Determine the (x, y) coordinate at the center of the cell enclosing the given text.  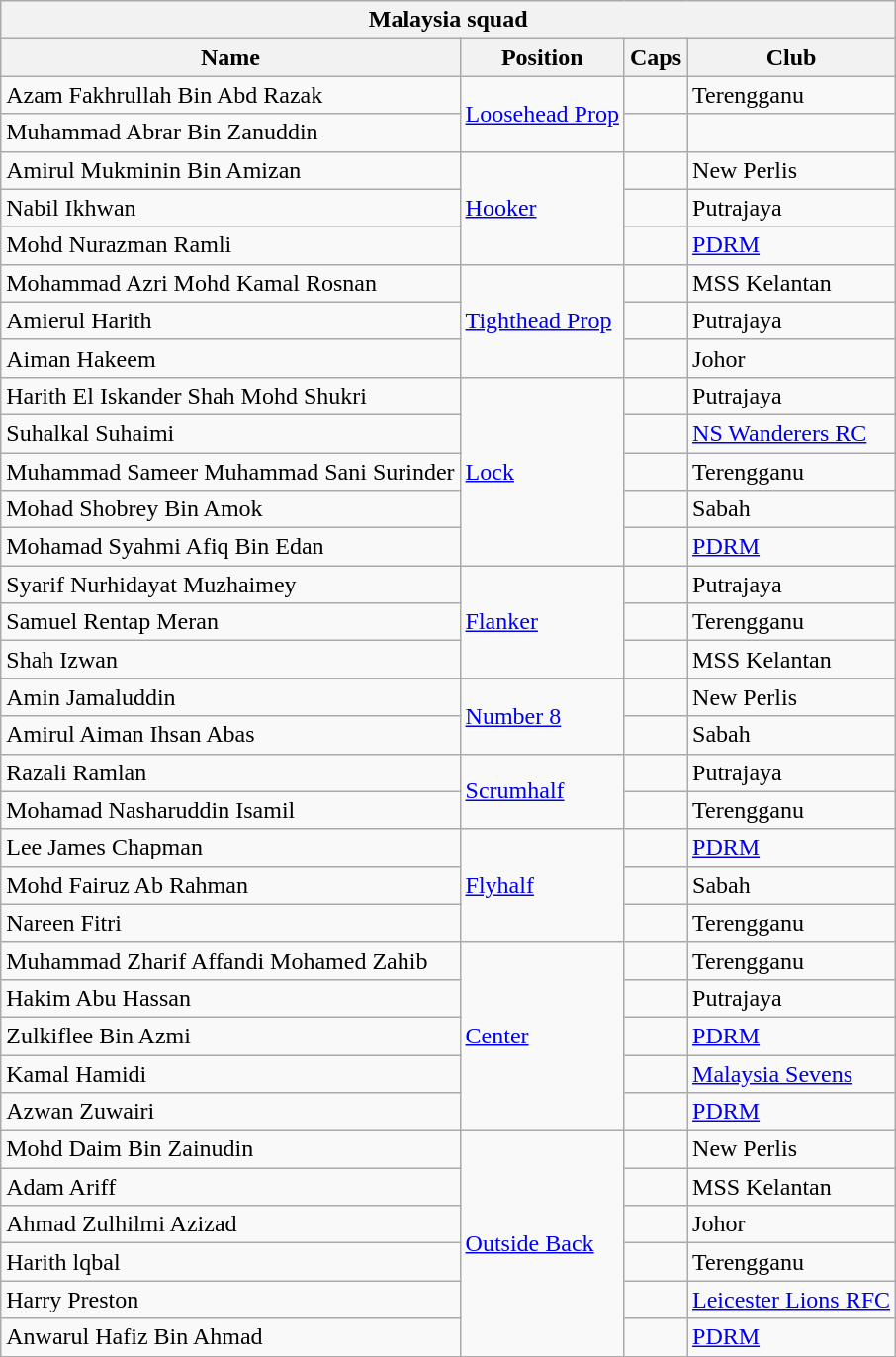
Name (230, 57)
Malaysia squad (449, 20)
Harith lqbal (230, 1262)
Suhalkal Suhaimi (230, 433)
Razali Ramlan (230, 772)
Muhammad Zharif Affandi Mohamed Zahib (230, 960)
Mohamad Nasharuddin Isamil (230, 810)
Mohammad Azri Mohd Kamal Rosnan (230, 283)
Aiman Hakeem (230, 358)
Muhammad Sameer Muhammad Sani Surinder (230, 472)
Scrumhalf (542, 791)
Shah Izwan (230, 660)
Leicester Lions RFC (791, 1300)
Mohd Nurazman Ramli (230, 245)
Center (542, 1036)
Anwarul Hafiz Bin Ahmad (230, 1337)
Number 8 (542, 716)
Amirul Aiman Ihsan Abas (230, 735)
NS Wanderers RC (791, 433)
Flanker (542, 622)
Mohad Shobrey Bin Amok (230, 509)
Syarif Nurhidayat Muzhaimey (230, 585)
Nareen Fitri (230, 923)
Tighthead Prop (542, 320)
Mohd Fairuz Ab Rahman (230, 885)
Adam Ariff (230, 1187)
Muhammad Abrar Bin Zanuddin (230, 133)
Amin Jamaluddin (230, 697)
Mohd Daim Bin Zainudin (230, 1149)
Flyhalf (542, 885)
Outside Back (542, 1243)
Nabil Ikhwan (230, 208)
Club (791, 57)
Loosehead Prop (542, 114)
Lee James Chapman (230, 848)
Hakim Abu Hassan (230, 998)
Harith El Iskander Shah Mohd Shukri (230, 396)
Mohamad Syahmi Afiq Bin Edan (230, 547)
Caps (655, 57)
Samuel Rentap Meran (230, 622)
Ahmad Zulhilmi Azizad (230, 1224)
Kamal Hamidi (230, 1073)
Position (542, 57)
Zulkiflee Bin Azmi (230, 1036)
Harry Preston (230, 1300)
Amirul Mukminin Bin Amizan (230, 170)
Malaysia Sevens (791, 1073)
Azam Fakhrullah Bin Abd Razak (230, 95)
Hooker (542, 208)
Azwan Zuwairi (230, 1112)
Lock (542, 471)
Amierul Harith (230, 320)
